Find where the given text appears and provide that cell's center as (x, y) coordinate. 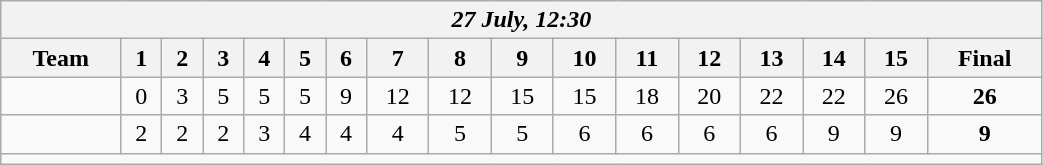
Team (61, 58)
14 (834, 58)
0 (142, 96)
27 July, 12:30 (522, 20)
20 (709, 96)
18 (647, 96)
Final (984, 58)
11 (647, 58)
1 (142, 58)
13 (771, 58)
10 (584, 58)
8 (460, 58)
7 (398, 58)
